Capture the cell that displays the provided text and extract its [X, Y] central coordinate. 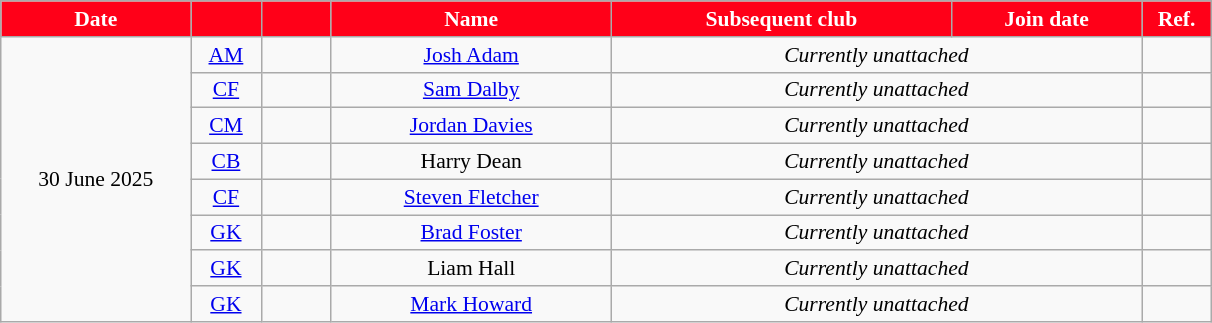
Harry Dean [471, 162]
AM [226, 55]
Ref. [1177, 19]
Date [96, 19]
Subsequent club [781, 19]
Josh Adam [471, 55]
Join date [1046, 19]
Jordan Davies [471, 126]
Liam Hall [471, 269]
Steven Fletcher [471, 197]
Mark Howard [471, 304]
CB [226, 162]
Brad Foster [471, 233]
Name [471, 19]
CM [226, 126]
Sam Dalby [471, 90]
30 June 2025 [96, 180]
